Capture the cell that displays the provided text and extract its (X, Y) central coordinate. 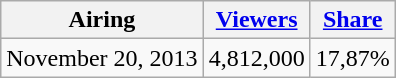
Airing (102, 20)
Share (352, 20)
November 20, 2013 (102, 58)
Viewers (256, 20)
17,87% (352, 58)
4,812,000 (256, 58)
